Extract the [x, y] coordinate from the center of the cell holding the provided text.  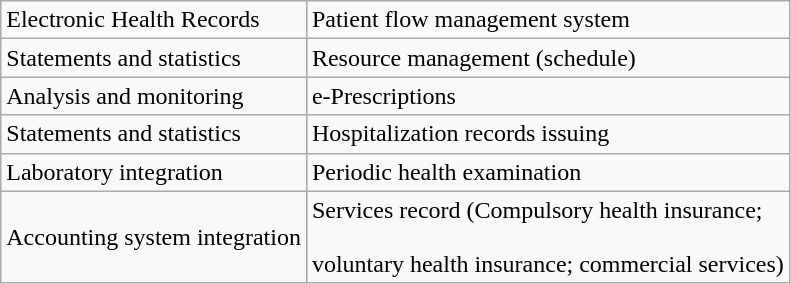
Accounting system integration [154, 237]
Analysis and monitoring [154, 96]
e-Prescriptions [548, 96]
Resource management (schedule) [548, 58]
Hospitalization records issuing [548, 134]
Services record (Compulsory health insurance; voluntary health insurance; commercial services) [548, 237]
Patient flow management system [548, 20]
Laboratory integration [154, 172]
Electronic Health Records [154, 20]
Periodic health examination [548, 172]
